Return (X, Y) of the center of cell containing provided text 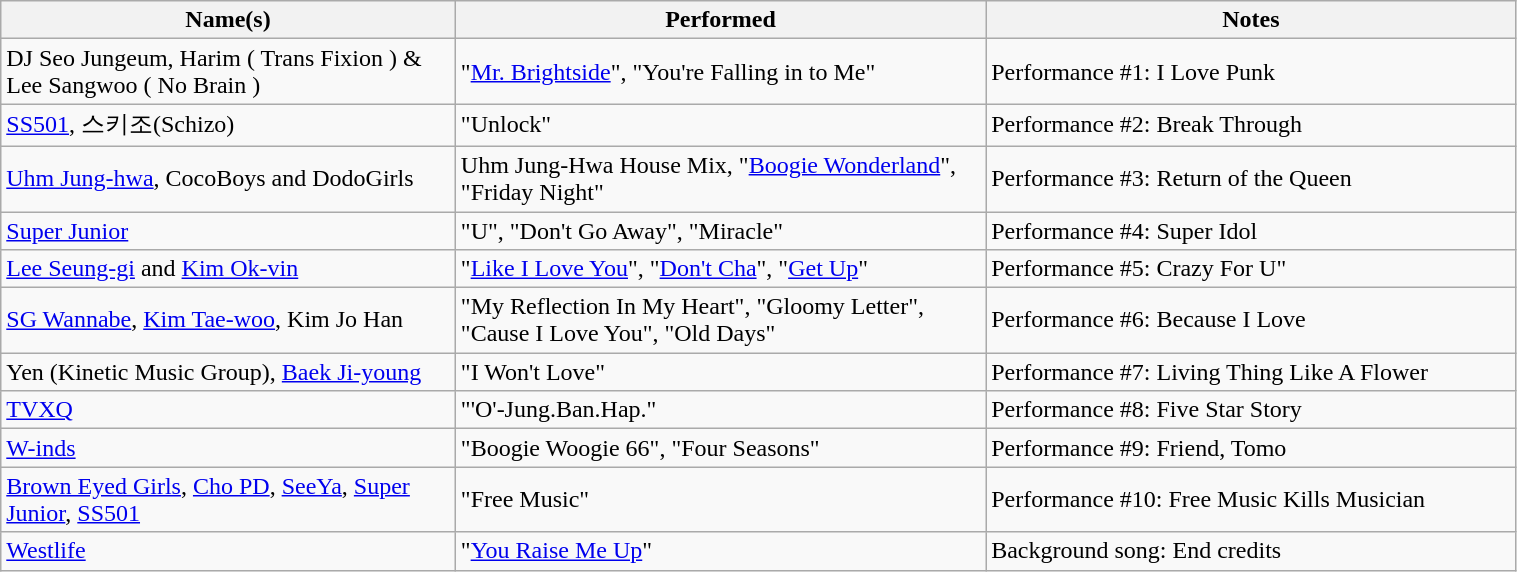
Uhm Jung-Hwa House Mix, "Boogie Wonderland", "Friday Night" (720, 178)
TVXQ (228, 410)
SS501, 스키조(Schizo) (228, 126)
"Free Music" (720, 500)
Brown Eyed Girls, Cho PD, SeeYa, Super Junior, SS501 (228, 500)
Notes (1251, 20)
"Like I Love You", "Don't Cha", "Get Up" (720, 269)
"U", "Don't Go Away", "Miracle" (720, 231)
DJ Seo Jungeum, Harim ( Trans Fixion ) & Lee Sangwoo ( No Brain ) (228, 72)
Performance #3: Return of the Queen (1251, 178)
"I Won't Love" (720, 372)
SG Wannabe, Kim Tae-woo, Kim Jo Han (228, 320)
Performance #9: Friend, Tomo (1251, 448)
Performance #5: Crazy For U" (1251, 269)
Lee Seung-gi and Kim Ok-vin (228, 269)
Background song: End credits (1251, 551)
"Boogie Woogie 66", "Four Seasons" (720, 448)
Super Junior (228, 231)
Westlife (228, 551)
Performance #4: Super Idol (1251, 231)
"My Reflection In My Heart", "Gloomy Letter", "Cause I Love You", "Old Days" (720, 320)
Performance #7: Living Thing Like A Flower (1251, 372)
Yen (Kinetic Music Group), Baek Ji-young (228, 372)
Name(s) (228, 20)
Performance #8: Five Star Story (1251, 410)
Performed (720, 20)
"'O'-Jung.Ban.Hap." (720, 410)
W-inds (228, 448)
Performance #1: I Love Punk (1251, 72)
Performance #2: Break Through (1251, 126)
Performance #6: Because I Love (1251, 320)
"Unlock" (720, 126)
Performance #10: Free Music Kills Musician (1251, 500)
"Mr. Brightside", "You're Falling in to Me" (720, 72)
Uhm Jung-hwa, CocoBoys and DodoGirls (228, 178)
"You Raise Me Up" (720, 551)
